Determine the [x, y] coordinate at the center of the cell enclosing the given text.  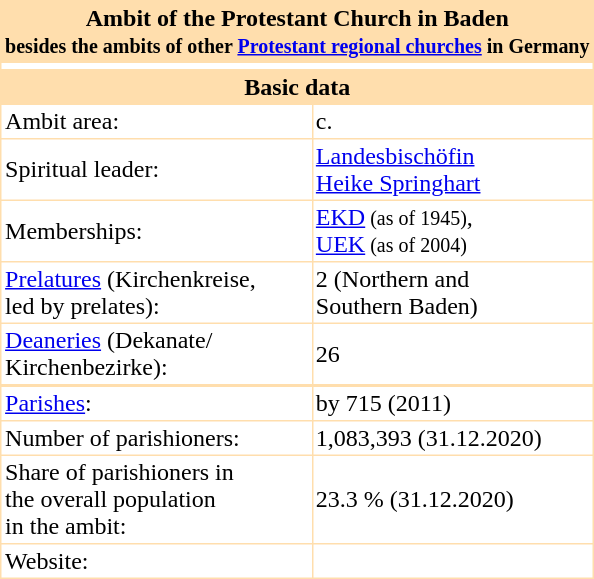
Basic data [297, 86]
23.3 % (31.12.2020) [453, 500]
2 (Northern and Southern Baden) [453, 292]
c. [453, 122]
1,083,393 (31.12.2020) [453, 438]
by 715 (2011) [453, 404]
LandesbischöfinHeike Springhart [453, 170]
Website: [156, 560]
Spiritual leader: [156, 170]
Memberships: [156, 231]
Number of parishioners: [156, 438]
EKD (as of 1945), UEK (as of 2004) [453, 231]
Ambit area: [156, 122]
Prelatures (Kirchenkreise, led by prelates): [156, 292]
Deaneries (Dekanate/ Kirchenbezirke): [156, 354]
26 [453, 354]
Ambit of the Protestant Church in Baden besides the ambits of other Protestant regional churches in Germany [297, 32]
Share of parishioners in the overall population in the ambit: [156, 500]
Parishes: [156, 404]
